Identify which cell holds the provided text, then report its [x, y] central coordinate. 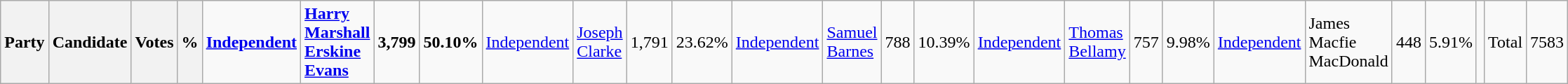
Thomas Bellamy [1097, 42]
Party [25, 42]
9.98% [1188, 42]
23.62% [702, 42]
5.91% [1451, 42]
Harry Marshall Erskine Evans [337, 42]
3,799 [397, 42]
10.39% [944, 42]
50.10% [450, 42]
Total [1506, 42]
James Macfie MacDonald [1348, 42]
Candidate [90, 42]
% [189, 42]
Samuel Barnes [852, 42]
788 [898, 42]
1,791 [650, 42]
Joseph Clarke [600, 42]
Votes [154, 42]
448 [1409, 42]
7583 [1548, 42]
757 [1146, 42]
